Locate the cell with the specified text and output its [X, Y] center coordinate. 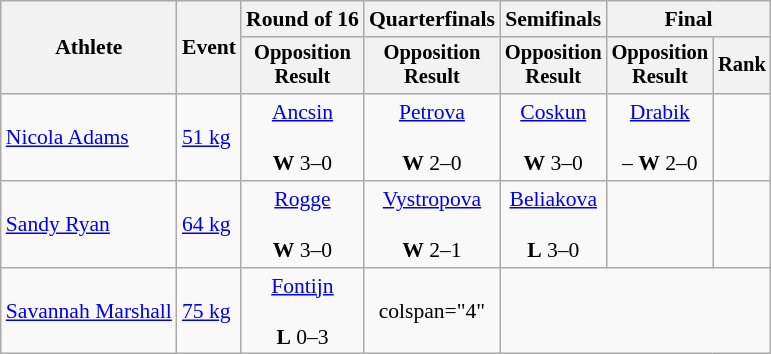
Rogge W 3–0 [302, 224]
Final [689, 19]
Athlete [89, 48]
Round of 16 [302, 19]
Sandy Ryan [89, 224]
Petrova W 2–0 [432, 138]
51 kg [209, 138]
Semifinals [554, 19]
64 kg [209, 224]
Ancsin W 3–0 [302, 138]
Coskun W 3–0 [554, 138]
Quarterfinals [432, 19]
Drabik – W 2–0 [660, 138]
Vystropova W 2–1 [432, 224]
Rank [742, 66]
Event [209, 48]
Nicola Adams [89, 138]
Beliakova L 3–0 [554, 224]
